Return the (x, y) coordinate for the center point of the cell that contains the specified text.  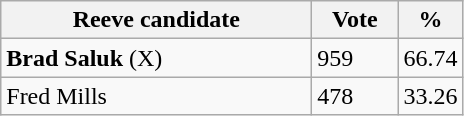
478 (355, 96)
Reeve candidate (156, 20)
959 (355, 58)
33.26 (430, 96)
% (430, 20)
66.74 (430, 58)
Vote (355, 20)
Brad Saluk (X) (156, 58)
Fred Mills (156, 96)
